From the cell containing the given text, extract its center point as [x, y] coordinate. 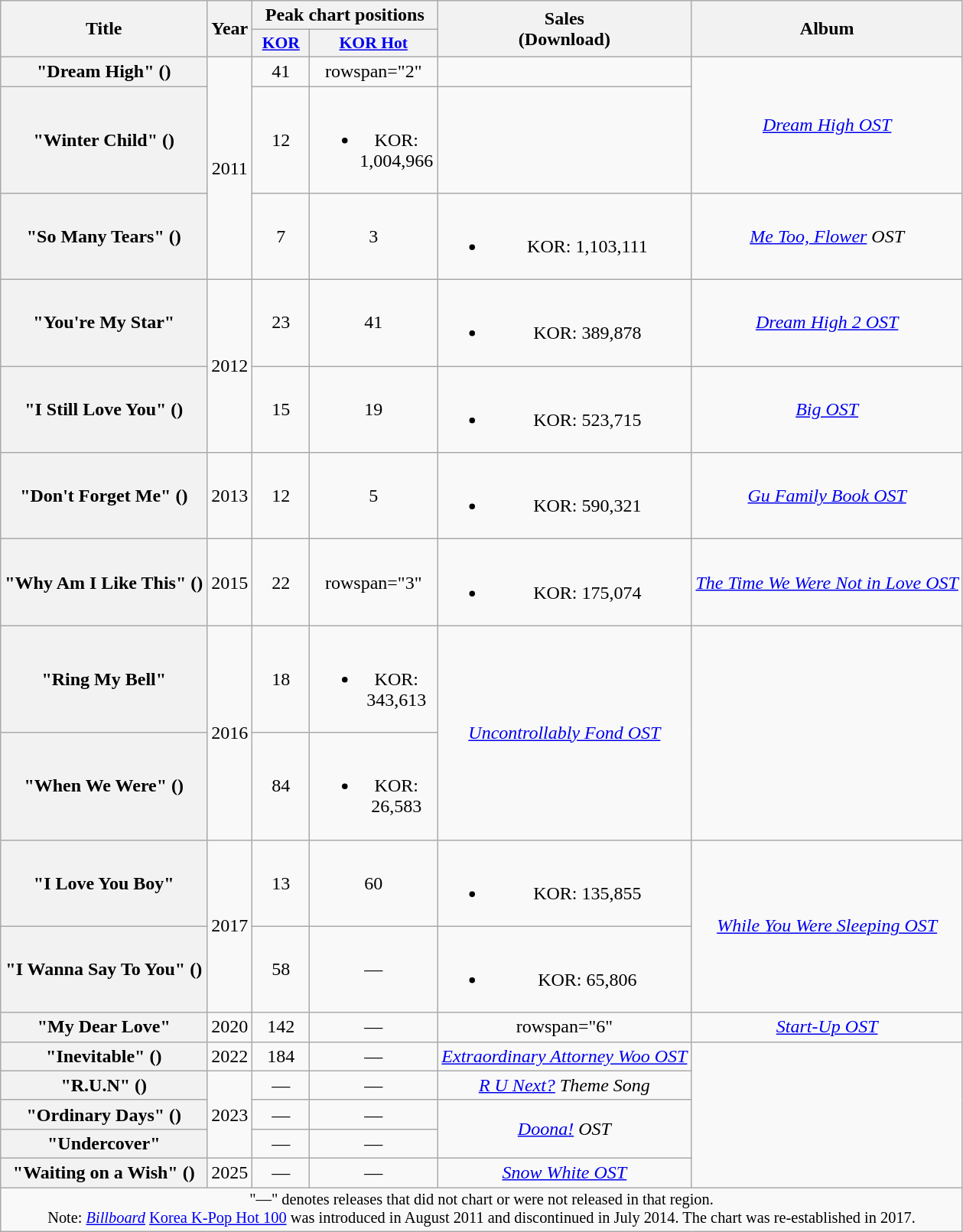
KOR: 590,321 [564, 496]
rowspan="6" [564, 1027]
KOR: 135,855 [564, 883]
Big OST [827, 410]
"Winter Child" () [104, 139]
KOR: 1,103,111 [564, 237]
2012 [229, 366]
2011 [229, 168]
Gu Family Book OST [827, 496]
2023 [229, 1114]
"I Love You Boy" [104, 883]
Dream High 2 OST [827, 323]
"Don't Forget Me" () [104, 496]
KOR Hot [373, 44]
Doona! OST [564, 1129]
"I Wanna Say To You" () [104, 970]
13 [281, 883]
2020 [229, 1027]
15 [281, 410]
Title [104, 29]
23 [281, 323]
"Dream High" () [104, 71]
"You're My Star" [104, 323]
KOR [281, 44]
2022 [229, 1056]
Snow White OST [564, 1172]
2025 [229, 1172]
2016 [229, 733]
Me Too, Flower OST [827, 237]
KOR: 523,715 [564, 410]
"Ordinary Days" () [104, 1114]
142 [281, 1027]
"Inevitable" () [104, 1056]
"Why Am I Like This" () [104, 583]
18 [281, 679]
Uncontrollably Fond OST [564, 733]
KOR: 175,074 [564, 583]
2017 [229, 926]
2015 [229, 583]
58 [281, 970]
2013 [229, 496]
184 [281, 1056]
KOR: 65,806 [564, 970]
KOR: 389,878 [564, 323]
3 [373, 237]
KOR: 1,004,966 [373, 139]
"I Still Love You" () [104, 410]
60 [373, 883]
"My Dear Love" [104, 1027]
"When We Were" () [104, 786]
rowspan="2" [373, 71]
While You Were Sleeping OST [827, 926]
"So Many Tears" () [104, 237]
5 [373, 496]
R U Next? Theme Song [564, 1085]
22 [281, 583]
"R.U.N" () [104, 1085]
Extraordinary Attorney Woo OST [564, 1056]
rowspan="3" [373, 583]
KOR: 26,583 [373, 786]
KOR: 343,613 [373, 679]
84 [281, 786]
Year [229, 29]
The Time We Were Not in Love OST [827, 583]
Album [827, 29]
"Waiting on a Wish" () [104, 1172]
Start-Up OST [827, 1027]
Sales(Download) [564, 29]
19 [373, 410]
"Ring My Bell" [104, 679]
Peak chart positions [345, 15]
Dream High OST [827, 125]
"Undercover" [104, 1143]
7 [281, 237]
